Return the (x, y) coordinate for the center point of the cell that contains the specified text.  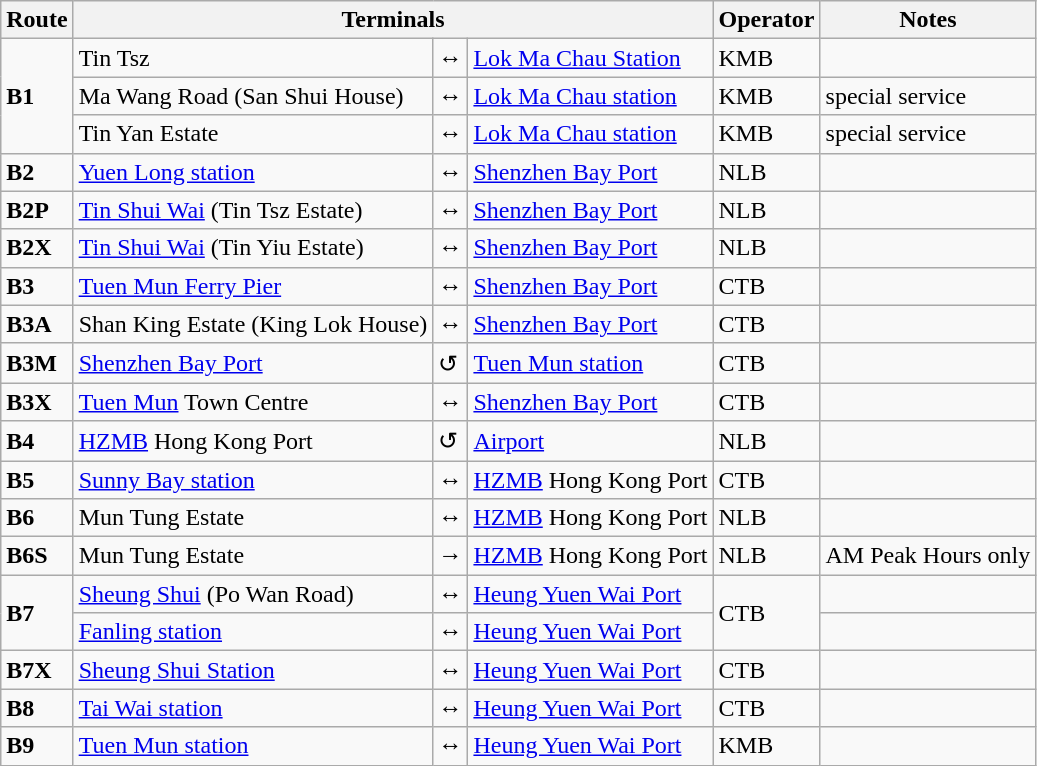
B2P (37, 210)
Airport (590, 441)
B7X (37, 670)
Fanling station (253, 632)
Tai Wai station (253, 708)
Notes (928, 20)
B9 (37, 746)
Shan King Estate (King Lok House) (253, 324)
B3A (37, 324)
Operator (766, 20)
Tuen Mun Ferry Pier (253, 286)
Lok Ma Chau Station (590, 58)
Tin Shui Wai (Tin Tsz Estate) (253, 210)
B2X (37, 248)
Tin Tsz (253, 58)
B4 (37, 441)
Tin Shui Wai (Tin Yiu Estate) (253, 248)
Tin Yan Estate (253, 134)
Sheung Shui Station (253, 670)
B3M (37, 363)
Ma Wang Road (San Shui House) (253, 96)
Terminals (393, 20)
→ (450, 556)
Sunny Bay station (253, 479)
Yuen Long station (253, 172)
B6S (37, 556)
Tuen Mun Town Centre (253, 402)
B8 (37, 708)
Sheung Shui (Po Wan Road) (253, 594)
B2 (37, 172)
AM Peak Hours only (928, 556)
B6 (37, 518)
B3 (37, 286)
B5 (37, 479)
B1 (37, 96)
Route (37, 20)
B3X (37, 402)
B7 (37, 613)
